Return [x, y] of the center of cell containing provided text 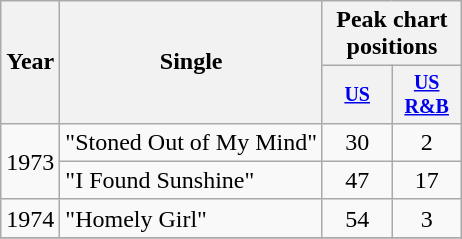
30 [356, 142]
1973 [30, 161]
2 [426, 142]
US [356, 94]
Peak chart positions [392, 34]
USR&B [426, 94]
Single [192, 62]
47 [356, 180]
17 [426, 180]
Year [30, 62]
3 [426, 218]
54 [356, 218]
"I Found Sunshine" [192, 180]
1974 [30, 218]
"Homely Girl" [192, 218]
"Stoned Out of My Mind" [192, 142]
